Pinpoint the cell where the given text exists, returning its [X, Y] midpoint coordinate. 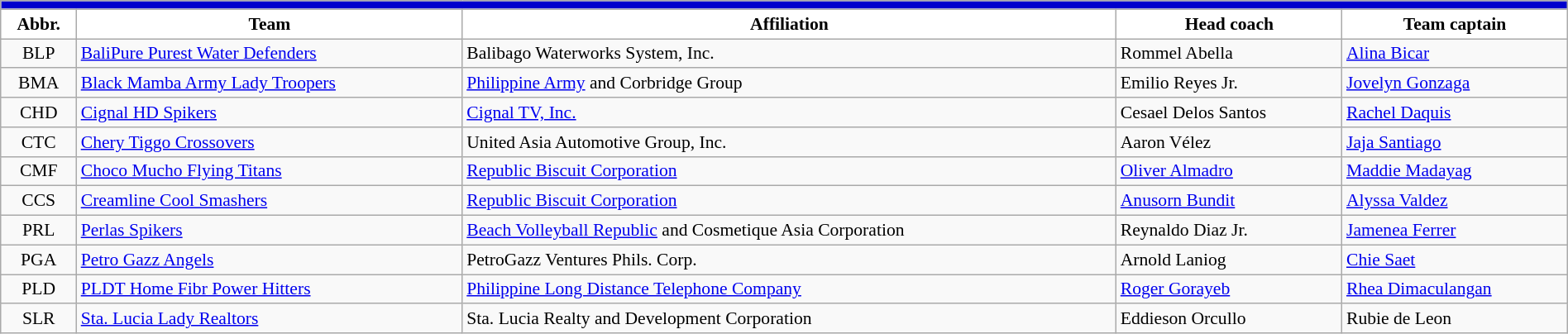
Chery Tiggo Crossovers [270, 142]
Head coach [1229, 24]
Cignal HD Spikers [270, 112]
BLP [39, 54]
Arnold Laniog [1229, 260]
Abbr. [39, 24]
Rubie de Leon [1455, 319]
SLR [39, 319]
BaliPure Purest Water Defenders [270, 54]
Rommel Abella [1229, 54]
Alina Bicar [1455, 54]
Maddie Madayag [1455, 171]
Cesael Delos Santos [1229, 112]
Balibago Waterworks System, Inc. [789, 54]
Black Mamba Army Lady Troopers [270, 83]
CTC [39, 142]
CCS [39, 201]
Eddieson Orcullo [1229, 319]
Beach Volleyball Republic and Cosmetique Asia Corporation [789, 231]
CHD [39, 112]
Creamline Cool Smashers [270, 201]
Philippine Army and Corbridge Group [789, 83]
Reynaldo Diaz Jr. [1229, 231]
PLD [39, 289]
PGA [39, 260]
PetroGazz Ventures Phils. Corp. [789, 260]
BMA [39, 83]
Alyssa Valdez [1455, 201]
Anusorn Bundit [1229, 201]
Jovelyn Gonzaga [1455, 83]
Team captain [1455, 24]
Perlas Spikers [270, 231]
Oliver Almadro [1229, 171]
Petro Gazz Angels [270, 260]
Aaron Vélez [1229, 142]
Emilio Reyes Jr. [1229, 83]
Team [270, 24]
Roger Gorayeb [1229, 289]
Rachel Daquis [1455, 112]
Sta. Lucia Lady Realtors [270, 319]
Philippine Long Distance Telephone Company [789, 289]
Jamenea Ferrer [1455, 231]
Cignal TV, Inc. [789, 112]
Rhea Dimaculangan [1455, 289]
Choco Mucho Flying Titans [270, 171]
PRL [39, 231]
Affiliation [789, 24]
Jaja Santiago [1455, 142]
United Asia Automotive Group, Inc. [789, 142]
Chie Saet [1455, 260]
PLDT Home Fibr Power Hitters [270, 289]
Sta. Lucia Realty and Development Corporation [789, 319]
CMF [39, 171]
